Determine the [X, Y] coordinate at the center of the cell enclosing the given text.  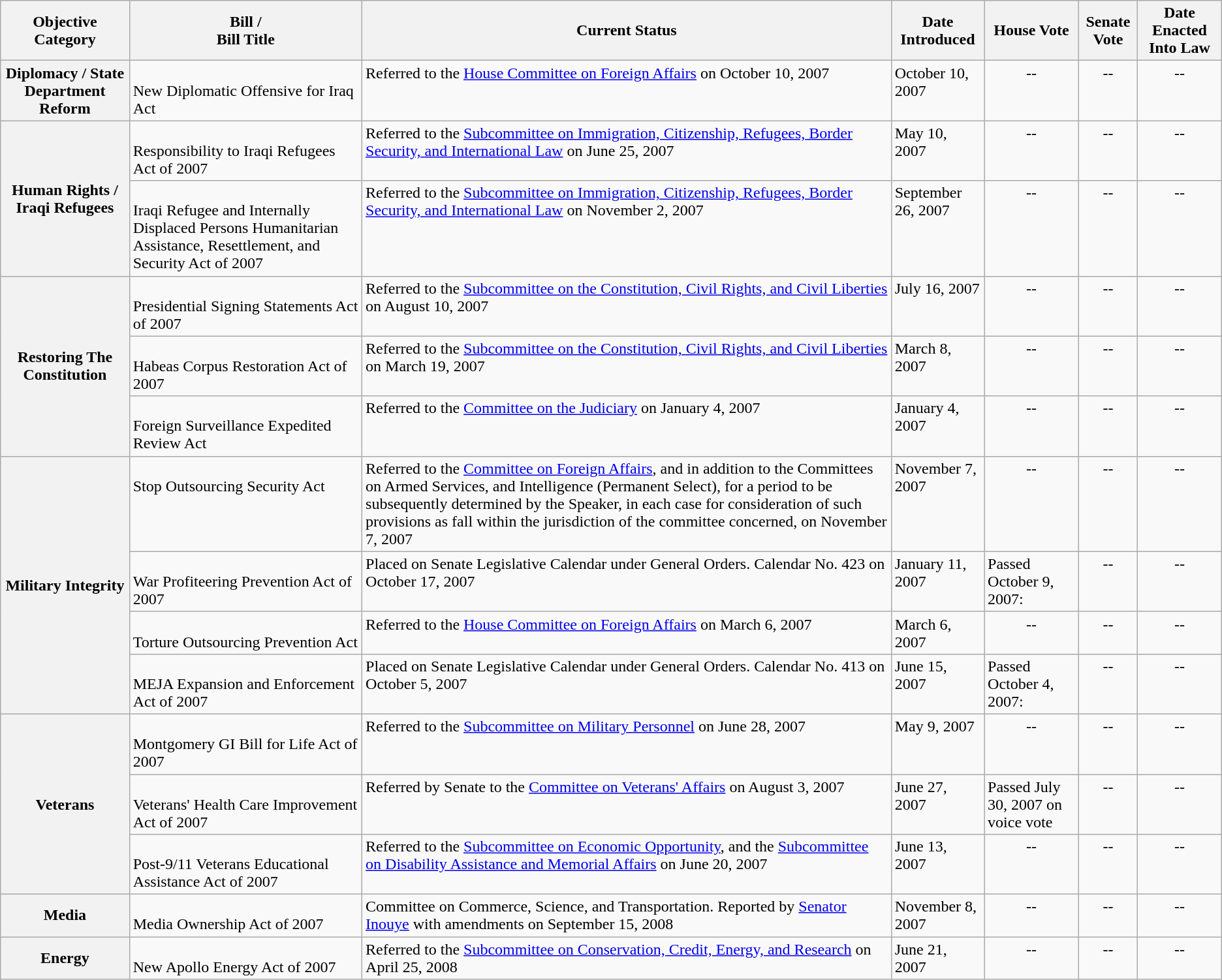
Passed July 30, 2007 on voice vote [1031, 804]
June 15, 2007 [937, 684]
Referred by Senate to the Committee on Veterans' Affairs on August 3, 2007 [627, 804]
Placed on Senate Legislative Calendar under General Orders. Calendar No. 413 on October 5, 2007 [627, 684]
Energy [65, 958]
Restoring The Constitution [65, 366]
Media [65, 916]
January 4, 2007 [937, 426]
Diplomacy / State Department Reform [65, 91]
Date Enacted Into Law [1180, 31]
Referred to the House Committee on Foreign Affairs on October 10, 2007 [627, 91]
Referred to the Subcommittee on Military Personnel on June 28, 2007 [627, 744]
June 13, 2007 [937, 865]
Media Ownership Act of 2007 [245, 916]
Veterans [65, 804]
War Profiteering Prevention Act of 2007 [245, 581]
New Diplomatic Offensive for Iraq Act [245, 91]
House Vote [1031, 31]
January 11, 2007 [937, 581]
Committee on Commerce, Science, and Transportation. Reported by Senator Inouye with amendments on September 15, 2008 [627, 916]
Current Status [627, 31]
Referred to the Subcommittee on Conservation, Credit, Energy, and Research on April 25, 2008 [627, 958]
Objective Category [65, 31]
Referred to the Subcommittee on the Constitution, Civil Rights, and Civil Liberties on August 10, 2007 [627, 306]
June 21, 2007 [937, 958]
MEJA Expansion and Enforcement Act of 2007 [245, 684]
June 27, 2007 [937, 804]
Montgomery GI Bill for Life Act of 2007 [245, 744]
Habeas Corpus Restoration Act of 2007 [245, 366]
Bill /Bill Title [245, 31]
Referred to the House Committee on Foreign Affairs on March 6, 2007 [627, 633]
Responsibility to Iraqi Refugees Act of 2007 [245, 151]
October 10, 2007 [937, 91]
Presidential Signing Statements Act of 2007 [245, 306]
November 8, 2007 [937, 916]
Date Introduced [937, 31]
March 6, 2007 [937, 633]
Senate Vote [1108, 31]
Human Rights / Iraqi Refugees [65, 198]
May 9, 2007 [937, 744]
Stop Outsourcing Security Act [245, 504]
May 10, 2007 [937, 151]
November 7, 2007 [937, 504]
September 26, 2007 [937, 228]
Torture Outsourcing Prevention Act [245, 633]
Placed on Senate Legislative Calendar under General Orders. Calendar No. 423 on October 17, 2007 [627, 581]
March 8, 2007 [937, 366]
July 16, 2007 [937, 306]
Referred to the Subcommittee on Immigration, Citizenship, Refugees, Border Security, and International Law on June 25, 2007 [627, 151]
Veterans' Health Care Improvement Act of 2007 [245, 804]
Referred to the Subcommittee on Immigration, Citizenship, Refugees, Border Security, and International Law on November 2, 2007 [627, 228]
New Apollo Energy Act of 2007 [245, 958]
Passed October 4, 2007: [1031, 684]
Referred to the Subcommittee on Economic Opportunity, and the Subcommittee on Disability Assistance and Memorial Affairs on June 20, 2007 [627, 865]
Passed October 9, 2007: [1031, 581]
Iraqi Refugee and Internally Displaced Persons Humanitarian Assistance, Resettlement, and Security Act of 2007 [245, 228]
Foreign Surveillance Expedited Review Act [245, 426]
Referred to the Committee on the Judiciary on January 4, 2007 [627, 426]
Military Integrity [65, 585]
Post-9/11 Veterans Educational Assistance Act of 2007 [245, 865]
Referred to the Subcommittee on the Constitution, Civil Rights, and Civil Liberties on March 19, 2007 [627, 366]
